Determine the [X, Y] coordinate at the center of the cell enclosing the given text.  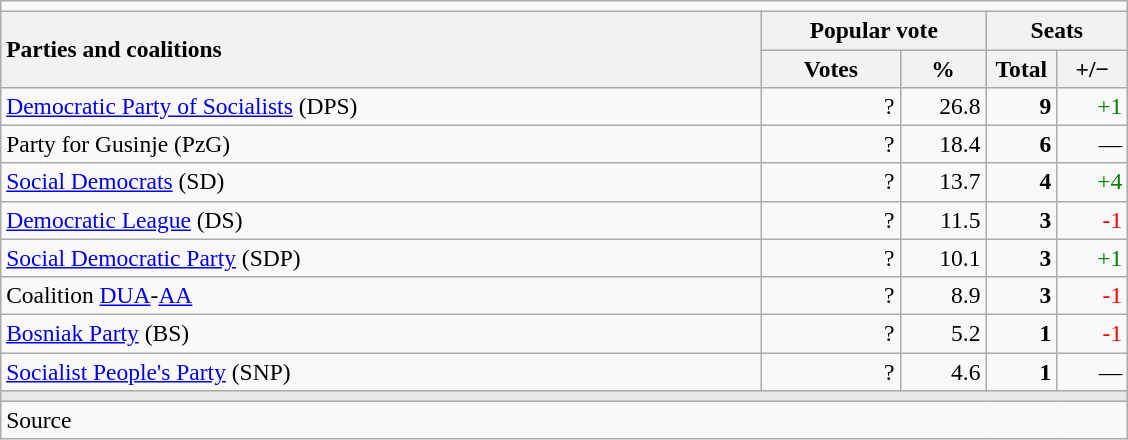
8.9 [943, 295]
Socialist People's Party (SNP) [382, 371]
Votes [831, 68]
+/− [1092, 68]
11.5 [943, 220]
18.4 [943, 144]
Party for Gusinje (PzG) [382, 144]
% [943, 68]
4 [1022, 182]
26.8 [943, 106]
4.6 [943, 371]
Seats [1057, 30]
Democratic League (DS) [382, 220]
10.1 [943, 258]
13.7 [943, 182]
+4 [1092, 182]
Social Democrats (SD) [382, 182]
Total [1022, 68]
Bosniak Party (BS) [382, 333]
Coalition DUA-AA [382, 295]
Popular vote [874, 30]
Social Democratic Party (SDP) [382, 258]
6 [1022, 144]
9 [1022, 106]
5.2 [943, 333]
Democratic Party of Socialists (DPS) [382, 106]
Parties and coalitions [382, 49]
Source [564, 420]
